Scan for the cell matching the given text and deliver its [x, y] coordinate at center. 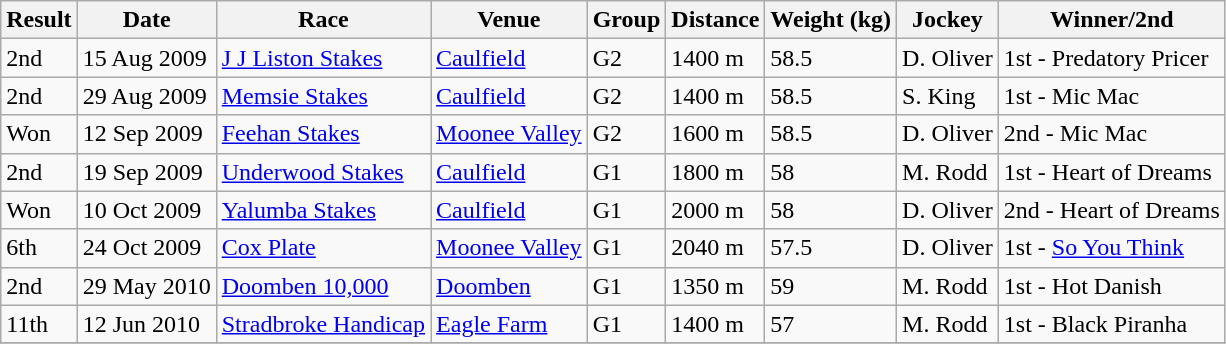
Date [146, 20]
2nd - Mic Mac [1112, 134]
1st - So You Think [1112, 248]
57 [831, 324]
Weight (kg) [831, 20]
2000 m [716, 210]
12 Jun 2010 [146, 324]
Underwood Stakes [323, 172]
19 Sep 2009 [146, 172]
1600 m [716, 134]
Jockey [948, 20]
Feehan Stakes [323, 134]
2nd - Heart of Dreams [1112, 210]
Winner/2nd [1112, 20]
1st - Predatory Pricer [1112, 58]
59 [831, 286]
12 Sep 2009 [146, 134]
1st - Heart of Dreams [1112, 172]
Distance [716, 20]
Venue [510, 20]
1st - Hot Danish [1112, 286]
1st - Black Piranha [1112, 324]
Doomben 10,000 [323, 286]
10 Oct 2009 [146, 210]
11th [39, 324]
Yalumba Stakes [323, 210]
1800 m [716, 172]
S. King [948, 96]
1st - Mic Mac [1112, 96]
Result [39, 20]
Stradbroke Handicap [323, 324]
Memsie Stakes [323, 96]
29 May 2010 [146, 286]
Race [323, 20]
29 Aug 2009 [146, 96]
Group [626, 20]
15 Aug 2009 [146, 58]
Doomben [510, 286]
1350 m [716, 286]
57.5 [831, 248]
2040 m [716, 248]
24 Oct 2009 [146, 248]
6th [39, 248]
Eagle Farm [510, 324]
Cox Plate [323, 248]
J J Liston Stakes [323, 58]
